Identify which cell holds the provided text, then report its (X, Y) central coordinate. 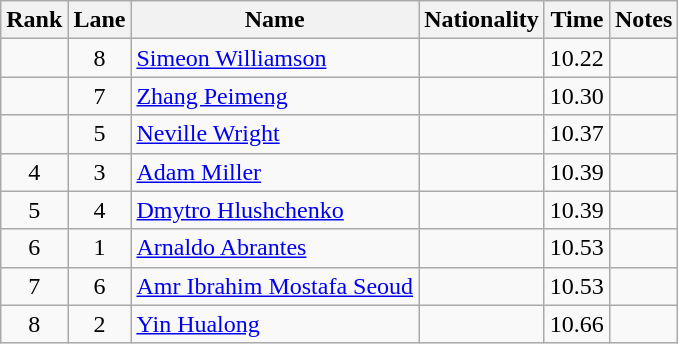
Dmytro Hlushchenko (275, 210)
Neville Wright (275, 134)
10.22 (576, 58)
Rank (34, 20)
Simeon Williamson (275, 58)
Nationality (482, 20)
10.37 (576, 134)
Yin Hualong (275, 324)
Lane (100, 20)
10.66 (576, 324)
Time (576, 20)
10.30 (576, 96)
Amr Ibrahim Mostafa Seoud (275, 286)
Notes (643, 20)
3 (100, 172)
Arnaldo Abrantes (275, 248)
1 (100, 248)
2 (100, 324)
Zhang Peimeng (275, 96)
Name (275, 20)
Adam Miller (275, 172)
